Determine the [X, Y] coordinate at the center of the cell enclosing the given text.  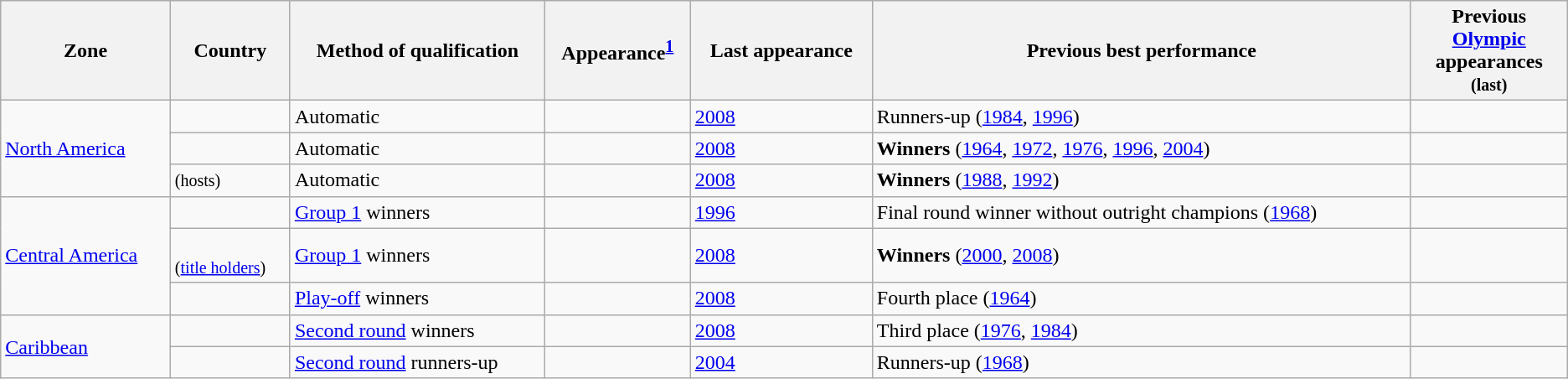
2004 [781, 362]
Winners (1964, 1972, 1976, 1996, 2004) [1141, 148]
Zone [85, 50]
Central America [85, 255]
Final round winner without outright champions (1968) [1141, 212]
Appearance1 [617, 50]
(hosts) [230, 180]
Previous best performance [1141, 50]
Third place (1976, 1984) [1141, 330]
Play-off winners [417, 299]
(title holders) [230, 255]
Runners-up (1968) [1141, 362]
Runners-up (1984, 1996) [1141, 117]
Fourth place (1964) [1141, 299]
Winners (1988, 1992) [1141, 180]
Last appearance [781, 50]
Previous Olympic appearances(last) [1489, 50]
Country [230, 50]
North America [85, 148]
Second round runners-up [417, 362]
Caribbean [85, 346]
Second round winners [417, 330]
Method of qualification [417, 50]
Winners (2000, 2008) [1141, 255]
1996 [781, 212]
